For the text-containing cell, return its midpoint in [X, Y] coordinate format. 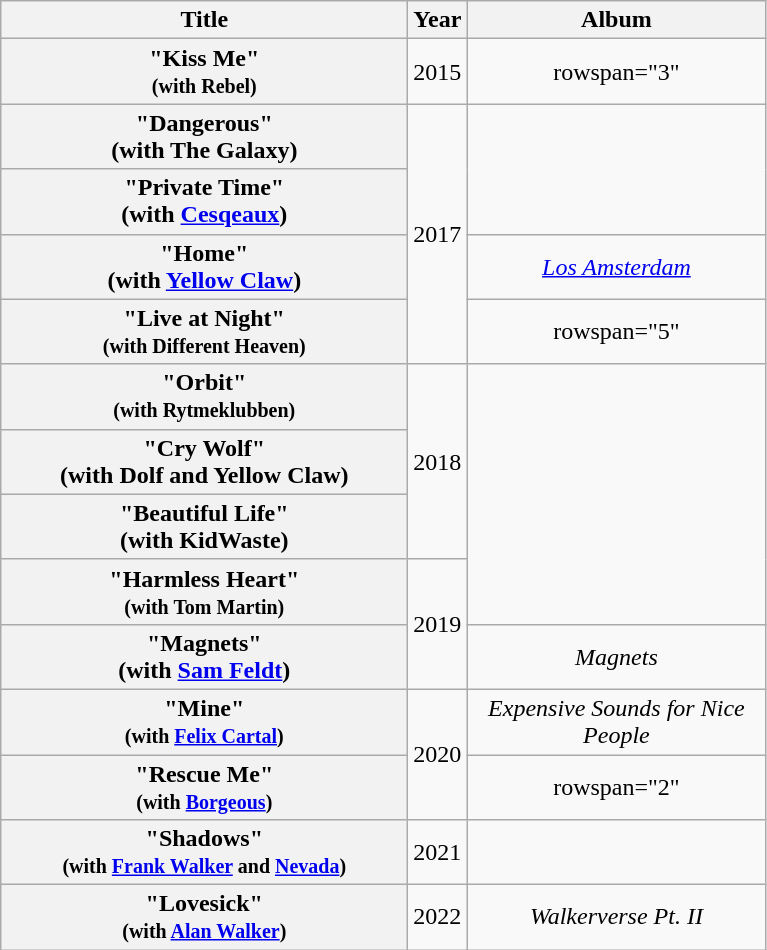
Title [204, 20]
"Shadows" (with Frank Walker and Nevada) [204, 852]
2018 [438, 462]
"Lovesick" (with Alan Walker) [204, 918]
rowspan="5" [616, 332]
"Orbit" (with Rytmeklubben) [204, 396]
Walkerverse Pt. II [616, 918]
2022 [438, 918]
2021 [438, 852]
Album [616, 20]
"Beautiful Life"(with KidWaste) [204, 526]
"Dangerous"(with The Galaxy) [204, 136]
"Mine" (with Felix Cartal) [204, 722]
"Home"(with Yellow Claw) [204, 266]
2019 [438, 624]
"Cry Wolf"(with Dolf and Yellow Claw) [204, 462]
2020 [438, 754]
"Private Time"(with Cesqeaux) [204, 202]
"Kiss Me" (with Rebel) [204, 72]
Magnets [616, 656]
rowspan="3" [616, 72]
2015 [438, 72]
"Magnets" (with Sam Feldt) [204, 656]
"Harmless Heart" (with Tom Martin) [204, 592]
"Rescue Me" (with Borgeous) [204, 786]
Year [438, 20]
Los Amsterdam [616, 266]
"Live at Night" (with Different Heaven) [204, 332]
Expensive Sounds for Nice People [616, 722]
2017 [438, 234]
rowspan="2" [616, 786]
